Locate the cell with the specified text and output its [X, Y] center coordinate. 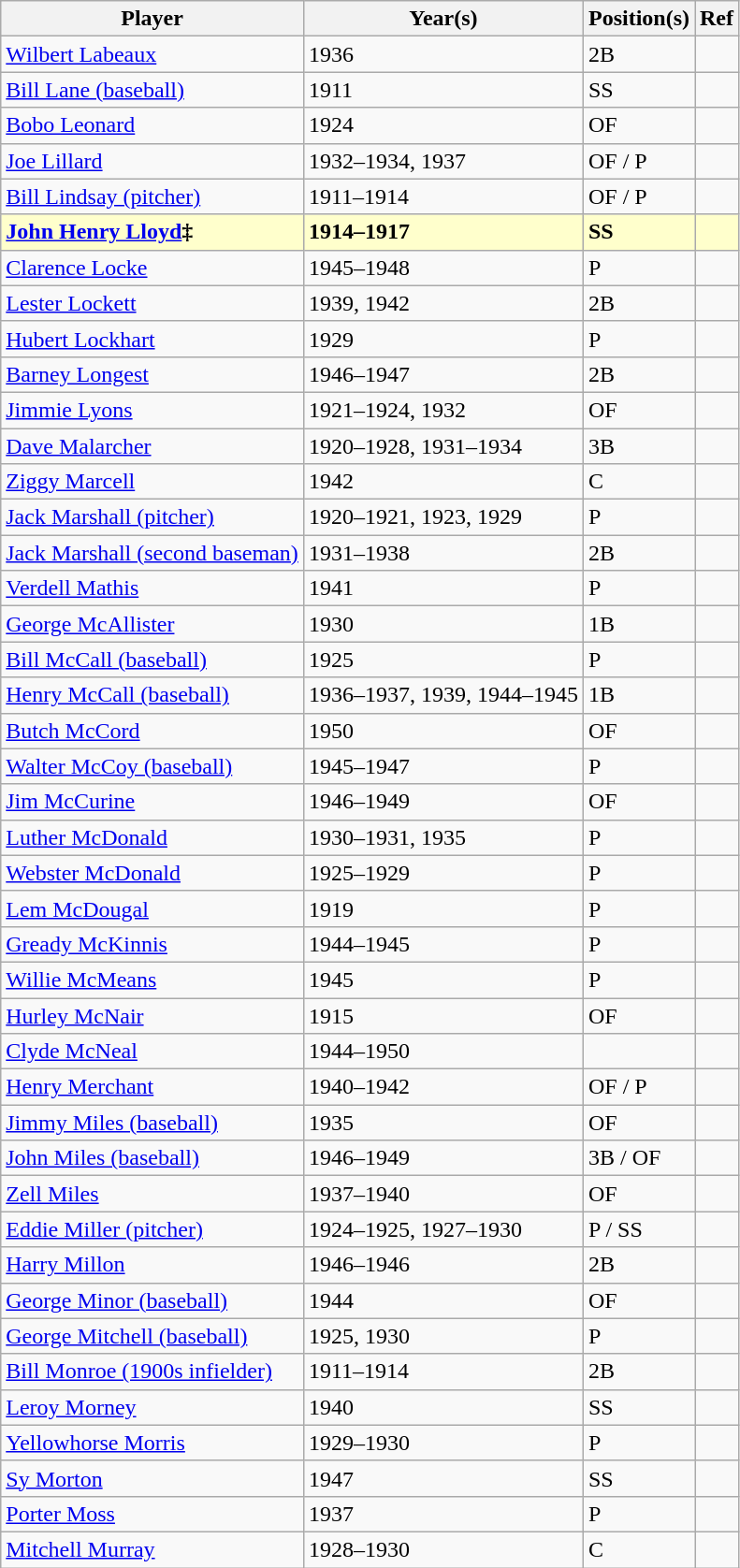
Willie McMeans [152, 980]
Jack Marshall (second baseman) [152, 553]
Luther McDonald [152, 837]
1942 [443, 482]
1924 [443, 125]
1940 [443, 1407]
1921–1924, 1932 [443, 410]
Bobo Leonard [152, 125]
1919 [443, 908]
1925 [443, 660]
1928–1930 [443, 1549]
Joe Lillard [152, 161]
1945–1947 [443, 766]
1946–1947 [443, 374]
1937 [443, 1514]
1920–1928, 1931–1934 [443, 446]
Walter McCoy (baseball) [152, 766]
Dave Malarcher [152, 446]
Hurley McNair [152, 1015]
1920–1921, 1923, 1929 [443, 517]
Verdell Mathis [152, 588]
Year(s) [443, 19]
Sy Morton [152, 1478]
Eddie Miller (pitcher) [152, 1229]
Yellowhorse Morris [152, 1443]
1944 [443, 1300]
1941 [443, 588]
1925–1929 [443, 873]
Leroy Morney [152, 1407]
Henry Merchant [152, 1087]
3B [638, 446]
Webster McDonald [152, 873]
1915 [443, 1015]
1930–1931, 1935 [443, 837]
Jimmy Miles (baseball) [152, 1123]
Clyde McNeal [152, 1052]
Henry McCall (baseball) [152, 695]
John Miles (baseball) [152, 1158]
1924–1925, 1927–1930 [443, 1229]
Jack Marshall (pitcher) [152, 517]
1935 [443, 1123]
1950 [443, 731]
Zell Miles [152, 1194]
George Minor (baseball) [152, 1300]
Position(s) [638, 19]
1944–1950 [443, 1052]
John Henry Lloyd‡ [152, 232]
Barney Longest [152, 374]
1946–1946 [443, 1265]
1944–1945 [443, 944]
1929–1930 [443, 1443]
George Mitchell (baseball) [152, 1336]
Jim McCurine [152, 802]
1929 [443, 339]
1932–1934, 1937 [443, 161]
1925, 1930 [443, 1336]
1911 [443, 90]
Butch McCord [152, 731]
Clarence Locke [152, 268]
Lem McDougal [152, 908]
P / SS [638, 1229]
Player [152, 19]
Mitchell Murray [152, 1549]
Wilbert Labeaux [152, 54]
Ref [717, 19]
Bill McCall (baseball) [152, 660]
Porter Moss [152, 1514]
1936–1937, 1939, 1944–1945 [443, 695]
1945–1948 [443, 268]
1930 [443, 624]
Harry Millon [152, 1265]
Bill Monroe (1900s infielder) [152, 1372]
Bill Lindsay (pitcher) [152, 196]
Lester Lockett [152, 303]
Ziggy Marcell [152, 482]
1936 [443, 54]
1940–1942 [443, 1087]
1914–1917 [443, 232]
Jimmie Lyons [152, 410]
1947 [443, 1478]
1937–1940 [443, 1194]
Gready McKinnis [152, 944]
Bill Lane (baseball) [152, 90]
3B / OF [638, 1158]
1945 [443, 980]
1931–1938 [443, 553]
Hubert Lockhart [152, 339]
1939, 1942 [443, 303]
George McAllister [152, 624]
